Extract the (X, Y) coordinate from the center of the cell holding the provided text.  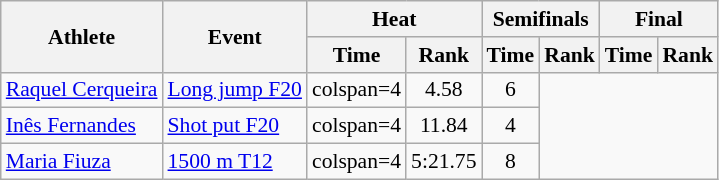
4.58 (444, 90)
8 (511, 162)
Athlete (82, 36)
Long jump F20 (235, 90)
Heat (394, 19)
5:21.75 (444, 162)
Raquel Cerqueira (82, 90)
11.84 (444, 126)
4 (511, 126)
Final (659, 19)
Event (235, 36)
6 (511, 90)
Semifinals (541, 19)
1500 m T12 (235, 162)
Shot put F20 (235, 126)
Maria Fiuza (82, 162)
Inês Fernandes (82, 126)
